From the cell containing the given text, extract its center point as [X, Y] coordinate. 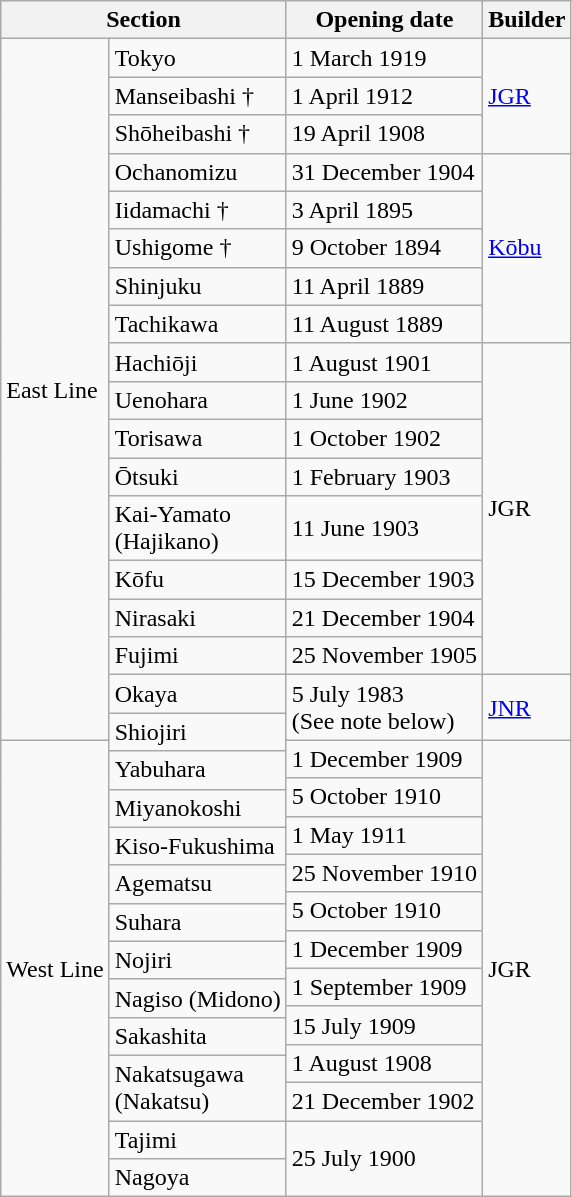
Suhara [198, 922]
Miyanokoshi [198, 808]
1 October 1902 [384, 438]
Ochanomizu [198, 172]
1 February 1903 [384, 477]
15 December 1903 [384, 580]
Builder [527, 20]
3 April 1895 [384, 210]
15 July 1909 [384, 1025]
Section [144, 20]
Opening date [384, 20]
21 December 1904 [384, 618]
Torisawa [198, 438]
11 August 1889 [384, 324]
East Line [55, 390]
JNR [527, 708]
11 June 1903 [384, 528]
Tachikawa [198, 324]
Kōbu [527, 248]
Tokyo [198, 58]
Agematsu [198, 884]
Okaya [198, 694]
Shōheibashi † [198, 134]
West Line [55, 968]
1 September 1909 [384, 987]
Nirasaki [198, 618]
1 April 1912 [384, 96]
1 May 1911 [384, 835]
21 December 1902 [384, 1101]
Iidamachi † [198, 210]
25 July 1900 [384, 1158]
Tajimi [198, 1139]
25 November 1910 [384, 873]
31 December 1904 [384, 172]
25 November 1905 [384, 656]
Nagiso (Midono) [198, 998]
Nojiri [198, 960]
Ushigome † [198, 248]
Uenohara [198, 400]
Fujimi [198, 656]
5 July 1983(See note below) [384, 708]
11 April 1889 [384, 286]
19 April 1908 [384, 134]
Kiso-Fukushima [198, 846]
Hachiōji [198, 362]
9 October 1894 [384, 248]
Ōtsuki [198, 477]
Sakashita [198, 1036]
Shiojiri [198, 732]
Shinjuku [198, 286]
Kōfu [198, 580]
1 August 1908 [384, 1063]
Manseibashi † [198, 96]
1 June 1902 [384, 400]
Nakatsugawa(Nakatsu) [198, 1088]
Yabuhara [198, 770]
Kai-Yamato(Hajikano) [198, 528]
1 August 1901 [384, 362]
1 March 1919 [384, 58]
Nagoya [198, 1178]
